Output the (X, Y) coordinate of the center of the cell containing the given text.  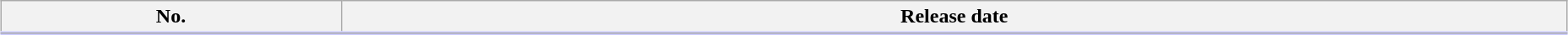
Release date (954, 17)
No. (171, 17)
